For the text-containing cell, return its midpoint in [x, y] coordinate format. 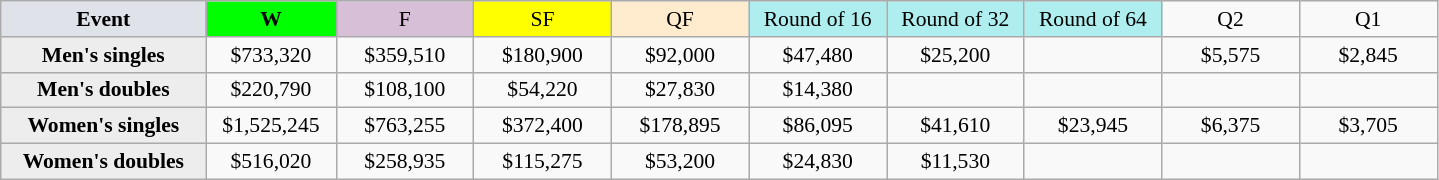
F [405, 19]
$14,380 [818, 90]
$54,220 [543, 90]
$108,100 [405, 90]
$11,530 [955, 162]
$516,020 [271, 162]
$5,575 [1231, 55]
$25,200 [955, 55]
Q1 [1368, 19]
Round of 64 [1093, 19]
$180,900 [543, 55]
$27,830 [680, 90]
$178,895 [680, 126]
Q2 [1231, 19]
Women's doubles [104, 162]
$1,525,245 [271, 126]
Men's doubles [104, 90]
Men's singles [104, 55]
$733,320 [271, 55]
$3,705 [1368, 126]
Round of 32 [955, 19]
$41,610 [955, 126]
$92,000 [680, 55]
SF [543, 19]
Women's singles [104, 126]
$86,095 [818, 126]
$372,400 [543, 126]
$23,945 [1093, 126]
Round of 16 [818, 19]
$115,275 [543, 162]
$53,200 [680, 162]
W [271, 19]
$24,830 [818, 162]
$220,790 [271, 90]
$2,845 [1368, 55]
$47,480 [818, 55]
Event [104, 19]
$6,375 [1231, 126]
$359,510 [405, 55]
$763,255 [405, 126]
QF [680, 19]
$258,935 [405, 162]
